Identify which cell holds the provided text, then report its (X, Y) central coordinate. 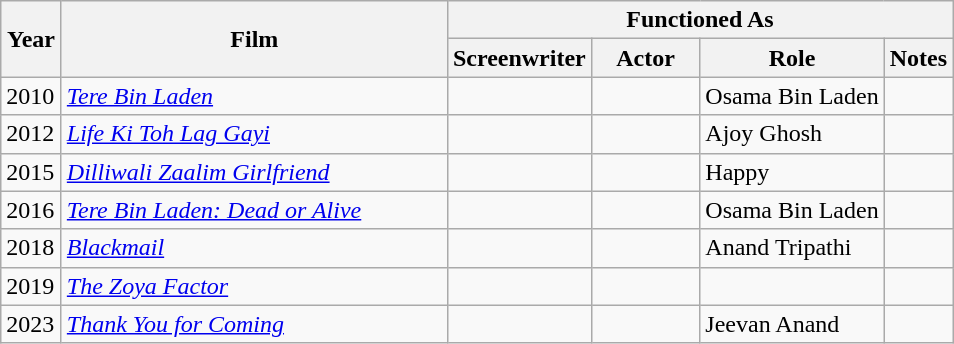
The Zoya Factor (254, 286)
Role (792, 58)
2012 (32, 134)
Happy (792, 172)
Tere Bin Laden: Dead or Alive (254, 210)
2015 (32, 172)
Year (32, 39)
2010 (32, 96)
Jeevan Anand (792, 324)
Functioned As (700, 20)
Dilliwali Zaalim Girlfriend (254, 172)
Blackmail (254, 248)
2016 (32, 210)
Thank You for Coming (254, 324)
2018 (32, 248)
2019 (32, 286)
Life Ki Toh Lag Gayi (254, 134)
Actor (646, 58)
Notes (918, 58)
2023 (32, 324)
Anand Tripathi (792, 248)
Screenwriter (519, 58)
Tere Bin Laden (254, 96)
Film (254, 39)
Ajoy Ghosh (792, 134)
